Detect which cell encompasses the target text, then output its [x, y] center coordinate. 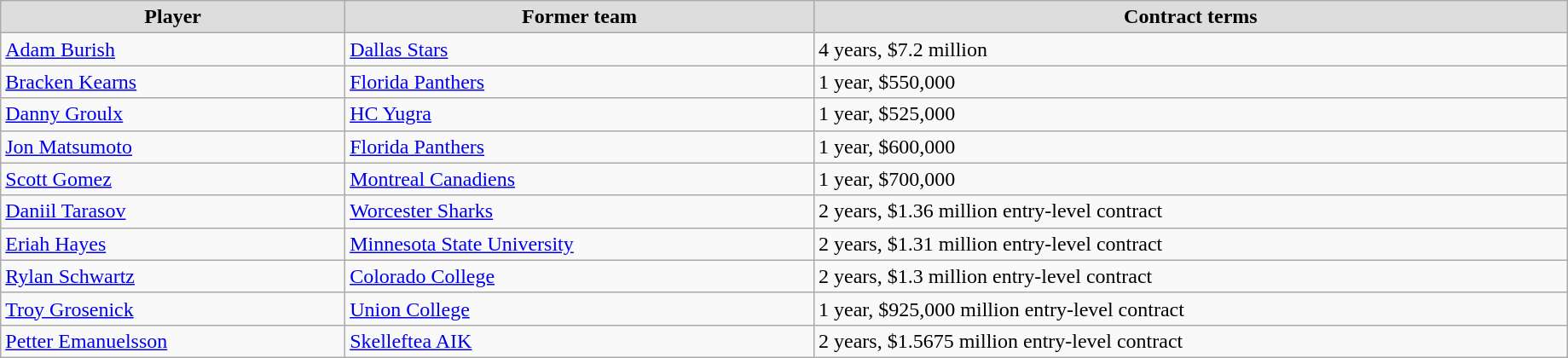
Bracken Kearns [173, 82]
Troy Grosenick [173, 309]
Daniil Tarasov [173, 211]
Dallas Stars [580, 49]
Petter Emanuelsson [173, 341]
4 years, $7.2 million [1190, 49]
1 year, $600,000 [1190, 147]
Minnesota State University [580, 244]
Colorado College [580, 276]
Contract terms [1190, 17]
2 years, $1.36 million entry-level contract [1190, 211]
1 year, $925,000 million entry-level contract [1190, 309]
2 years, $1.3 million entry-level contract [1190, 276]
Player [173, 17]
Union College [580, 309]
Adam Burish [173, 49]
1 year, $700,000 [1190, 179]
Danny Groulx [173, 114]
Montreal Canadiens [580, 179]
Rylan Schwartz [173, 276]
1 year, $550,000 [1190, 82]
Jon Matsumoto [173, 147]
HC Yugra [580, 114]
Worcester Sharks [580, 211]
2 years, $1.31 million entry-level contract [1190, 244]
Scott Gomez [173, 179]
Former team [580, 17]
Skelleftea AIK [580, 341]
Eriah Hayes [173, 244]
1 year, $525,000 [1190, 114]
2 years, $1.5675 million entry-level contract [1190, 341]
